Determine the [x, y] coordinate at the center of the cell enclosing the given text.  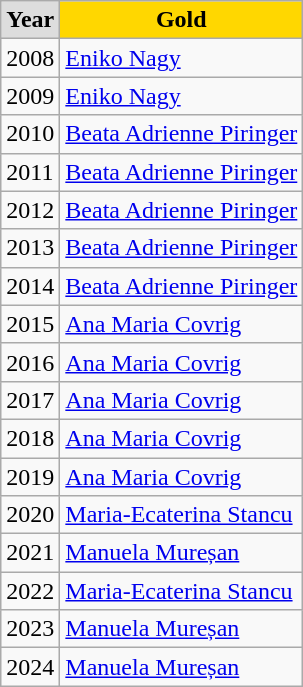
2015 [30, 324]
2011 [30, 172]
2016 [30, 362]
2019 [30, 477]
2013 [30, 248]
2021 [30, 553]
Year [30, 20]
2020 [30, 515]
2023 [30, 629]
2008 [30, 58]
Gold [182, 20]
2009 [30, 96]
2012 [30, 210]
2017 [30, 400]
2014 [30, 286]
2018 [30, 438]
2024 [30, 667]
2022 [30, 591]
2010 [30, 134]
